Identify which cell holds the provided text, then report its (X, Y) central coordinate. 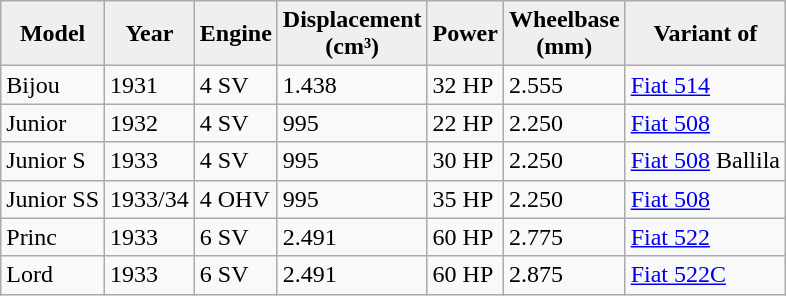
Engine (236, 34)
Model (53, 34)
Junior (53, 123)
30 HP (465, 161)
Fiat 522 (705, 237)
22 HP (465, 123)
Fiat 508 Ballila (705, 161)
2.775 (564, 237)
2.555 (564, 85)
Power (465, 34)
Year (150, 34)
Fiat 522C (705, 275)
35 HP (465, 199)
Wheelbase (mm) (564, 34)
1931 (150, 85)
1932 (150, 123)
4 OHV (236, 199)
Fiat 514 (705, 85)
Junior SS (53, 199)
1933/34 (150, 199)
Variant of (705, 34)
Princ (53, 237)
Lord (53, 275)
2.875 (564, 275)
Displacement (cm³) (352, 34)
Bijou (53, 85)
1.438 (352, 85)
Junior S (53, 161)
32 HP (465, 85)
